Provide the (X, Y) coordinate of the cell's center where the given text is located.  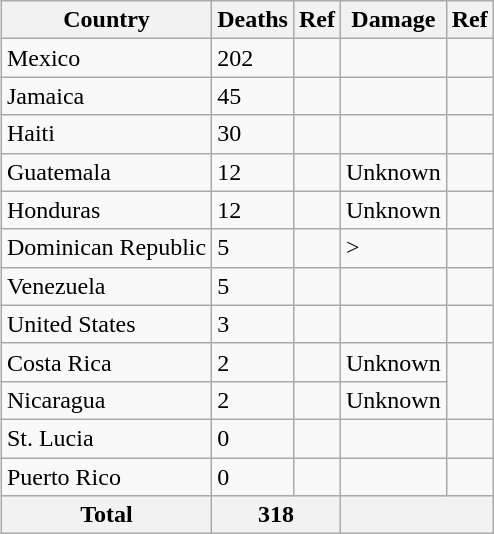
Costa Rica (106, 362)
Honduras (106, 210)
Total (106, 515)
St. Lucia (106, 438)
202 (253, 58)
30 (253, 134)
Venezuela (106, 286)
Damage (393, 20)
Mexico (106, 58)
Puerto Rico (106, 477)
318 (276, 515)
Deaths (253, 20)
United States (106, 324)
Country (106, 20)
45 (253, 96)
Haiti (106, 134)
3 (253, 324)
Guatemala (106, 172)
Dominican Republic (106, 248)
Nicaragua (106, 400)
> (393, 248)
Jamaica (106, 96)
